Capture the cell that displays the provided text and extract its [x, y] central coordinate. 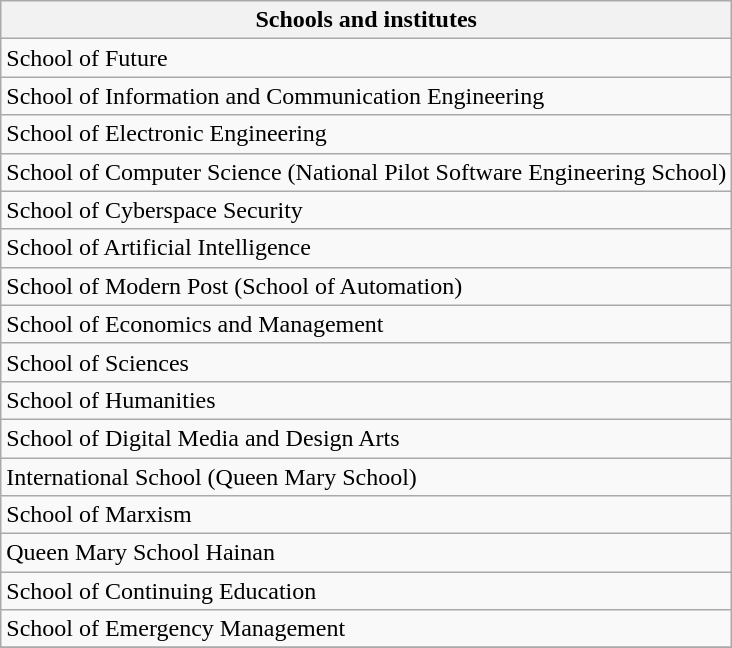
School of Computer Science (National Pilot Software Engineering School) [366, 172]
Schools and institutes [366, 20]
School of Digital Media and Design Arts [366, 438]
School of Humanities [366, 400]
School of Economics and Management [366, 324]
School of Emergency Management [366, 629]
International School (Queen Mary School) [366, 477]
School of Electronic Engineering [366, 134]
School of Information and Communication Engineering [366, 96]
Queen Mary School Hainan [366, 553]
School of Sciences [366, 362]
School of Artificial Intelligence [366, 248]
School of Marxism [366, 515]
School of Future [366, 58]
School of Cyberspace Security [366, 210]
School of Continuing Education [366, 591]
School of Modern Post (School of Automation) [366, 286]
